Find where the given text appears and provide that cell's center as (X, Y) coordinate. 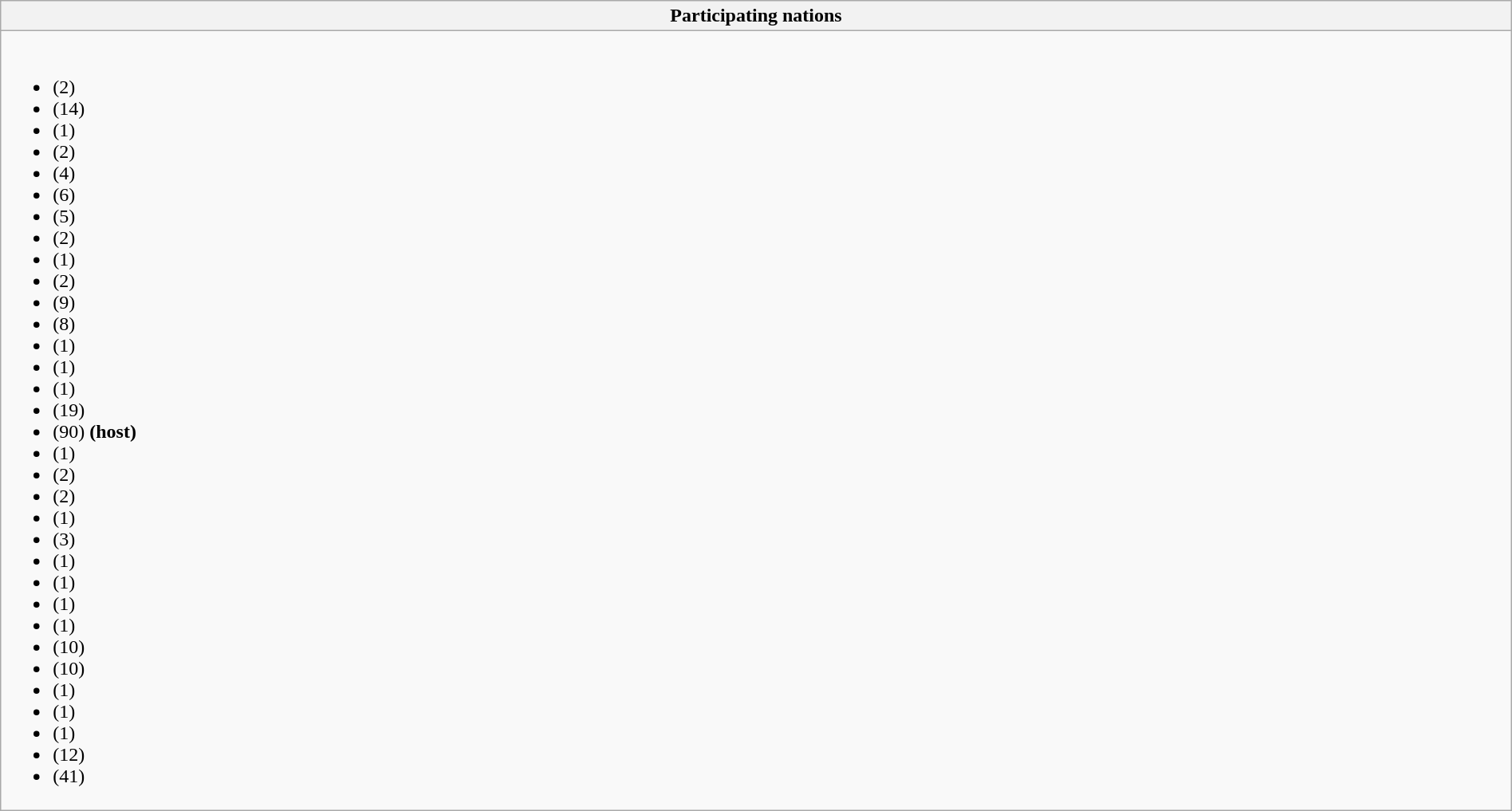
Participating nations (756, 16)
(2) (14) (1) (2) (4) (6) (5) (2) (1) (2) (9) (8) (1) (1) (1) (19) (90) (host) (1) (2) (2) (1) (3) (1) (1) (1) (1) (10) (10) (1) (1) (1) (12) (41) (756, 421)
